Capture the cell that displays the provided text and extract its (X, Y) central coordinate. 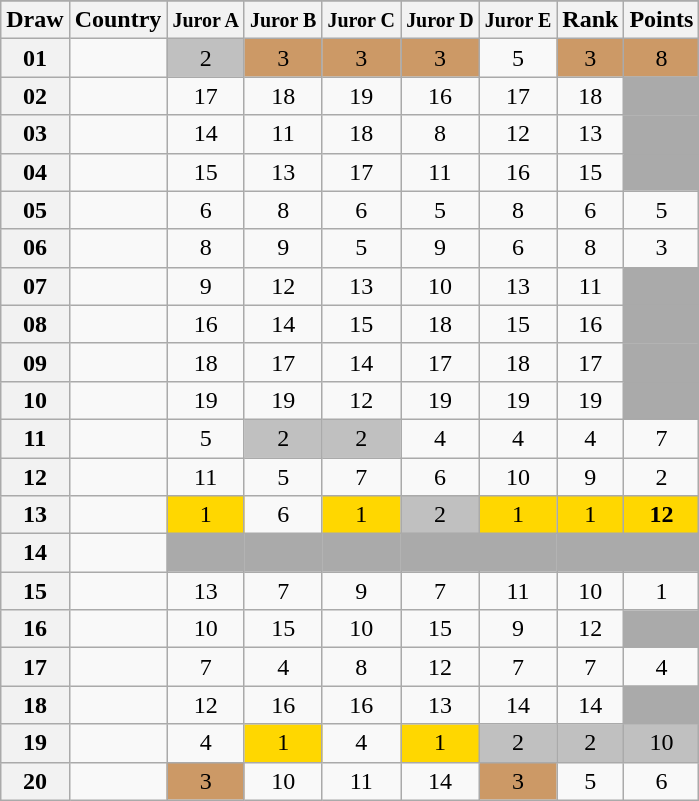
08 (35, 324)
Juror A (206, 20)
Juror C (362, 20)
04 (35, 172)
05 (35, 210)
Rank (590, 20)
01 (35, 58)
02 (35, 96)
Juror B (283, 20)
03 (35, 134)
Draw (35, 20)
06 (35, 248)
20 (35, 781)
Points (662, 20)
Juror D (440, 20)
Country (118, 20)
07 (35, 286)
09 (35, 362)
Juror E (518, 20)
